Output the [x, y] coordinate of the center of the cell containing the given text.  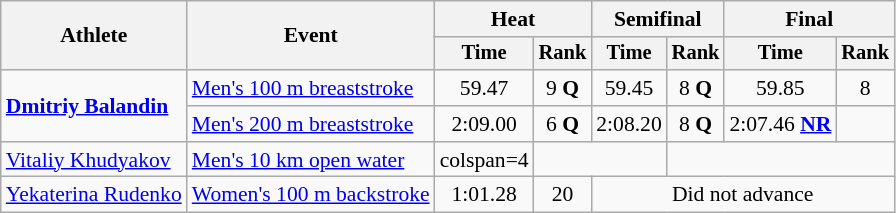
Event [311, 36]
Heat [514, 19]
59.85 [780, 88]
colspan=4 [484, 160]
Vitaliy Khudyakov [94, 160]
6 Q [563, 124]
Athlete [94, 36]
59.45 [628, 88]
20 [563, 195]
Dmitriy Balandin [94, 106]
Women's 100 m backstroke [311, 195]
Men's 10 km open water [311, 160]
Did not advance [742, 195]
8 [865, 88]
9 Q [563, 88]
1:01.28 [484, 195]
Men's 100 m breaststroke [311, 88]
59.47 [484, 88]
2:09.00 [484, 124]
Yekaterina Rudenko [94, 195]
Men's 200 m breaststroke [311, 124]
Final [809, 19]
2:07.46 NR [780, 124]
Semifinal [658, 19]
2:08.20 [628, 124]
